Find where the given text appears and provide that cell's center as [X, Y] coordinate. 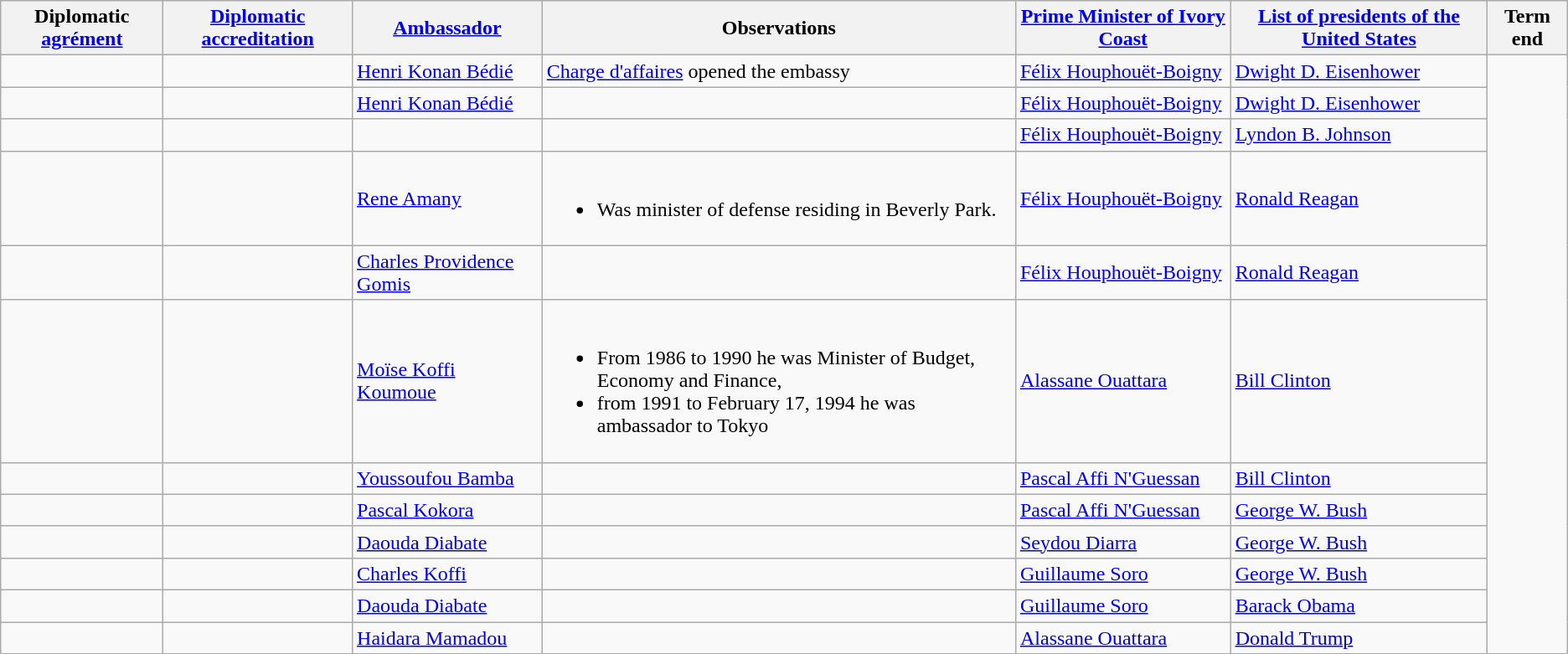
Lyndon B. Johnson [1359, 135]
Diplomatic agrément [82, 28]
Charge d'affaires opened the embassy [779, 71]
Prime Minister of Ivory Coast [1122, 28]
Observations [779, 28]
Diplomatic accreditation [258, 28]
Youssoufou Bamba [447, 478]
List of presidents of the United States [1359, 28]
Was minister of defense residing in Beverly Park. [779, 198]
Moïse Koffi Koumoue [447, 381]
Seydou Diarra [1122, 542]
Ambassador [447, 28]
Barack Obama [1359, 605]
From 1986 to 1990 he was Minister of Budget, Economy and Finance,from 1991 to February 17, 1994 he was ambassador to Tokyo [779, 381]
Term end [1528, 28]
Charles Providence Gomis [447, 273]
Haidara Mamadou [447, 637]
Charles Koffi [447, 574]
Rene Amany [447, 198]
Donald Trump [1359, 637]
Pascal Kokora [447, 510]
